Return [x, y] of the center of cell containing provided text 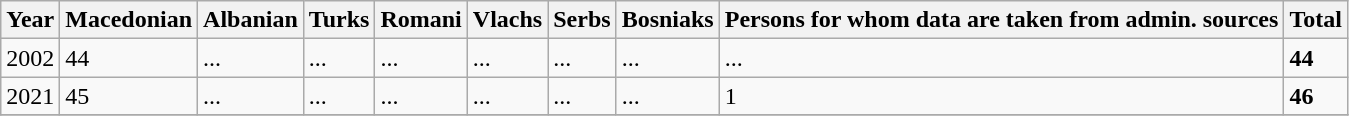
Romani [421, 20]
2002 [30, 58]
Vlachs [507, 20]
45 [129, 96]
1 [1002, 96]
Turks [339, 20]
Total [1316, 20]
2021 [30, 96]
Bosniaks [668, 20]
46 [1316, 96]
Serbs [582, 20]
Albanian [251, 20]
Year [30, 20]
Macedonian [129, 20]
Persons for whom data are taken from admin. sources [1002, 20]
